Return the [x, y] coordinate for the center point of the cell that contains the specified text.  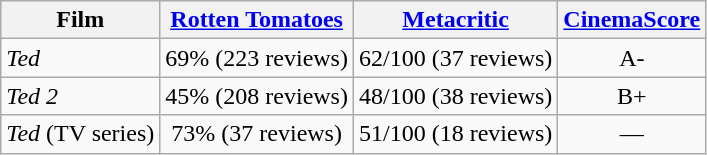
— [632, 134]
Film [80, 20]
Metacritic [455, 20]
45% (208 reviews) [257, 96]
Ted (TV series) [80, 134]
B+ [632, 96]
Ted 2 [80, 96]
73% (37 reviews) [257, 134]
Rotten Tomatoes [257, 20]
A- [632, 58]
62/100 (37 reviews) [455, 58]
69% (223 reviews) [257, 58]
Ted [80, 58]
CinemaScore [632, 20]
48/100 (38 reviews) [455, 96]
51/100 (18 reviews) [455, 134]
